Detect which cell encompasses the target text, then output its (x, y) center coordinate. 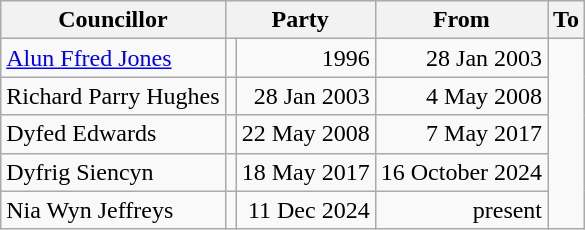
To (566, 20)
18 May 2017 (306, 172)
1996 (306, 58)
From (461, 20)
Richard Parry Hughes (113, 96)
11 Dec 2024 (306, 210)
22 May 2008 (306, 134)
present (461, 210)
Dyfrig Siencyn (113, 172)
Party (300, 20)
Nia Wyn Jeffreys (113, 210)
7 May 2017 (461, 134)
Dyfed Edwards (113, 134)
4 May 2008 (461, 96)
16 October 2024 (461, 172)
Alun Ffred Jones (113, 58)
Councillor (113, 20)
